From the cell containing the given text, extract its center point as (X, Y) coordinate. 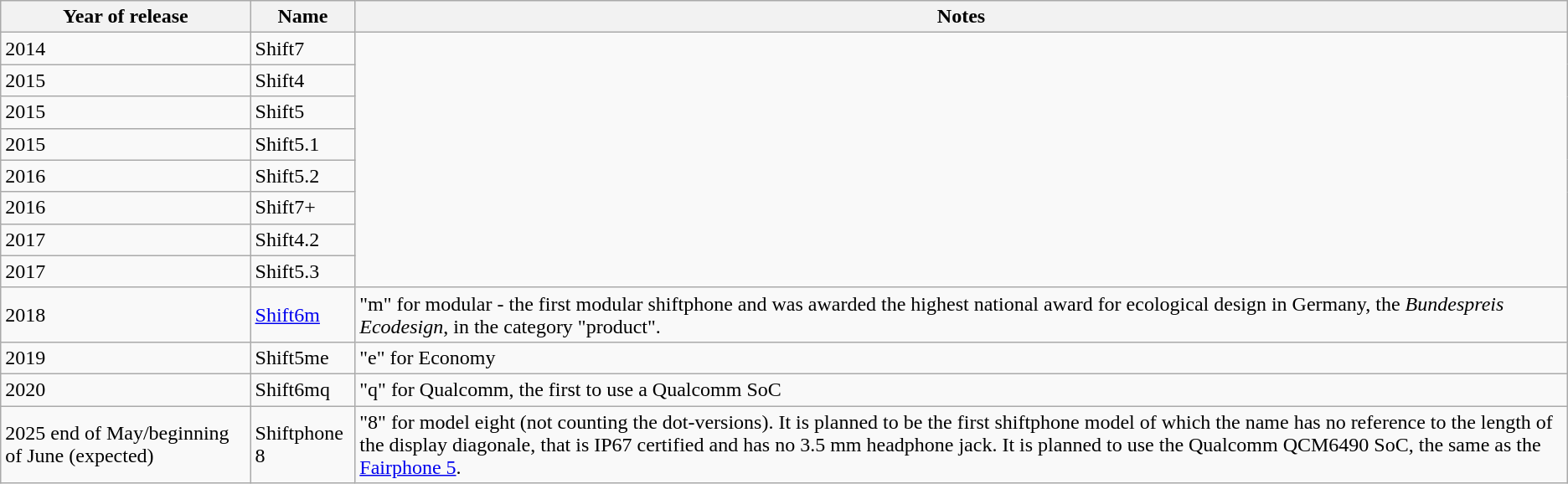
Notes (962, 17)
Shift7+ (303, 208)
2019 (126, 358)
2014 (126, 49)
Shift6m (303, 315)
Shift5.3 (303, 271)
Shift4 (303, 80)
Shift4.2 (303, 239)
Shift6mq (303, 389)
2018 (126, 315)
Shift5.2 (303, 176)
"q" for Qualcomm, the first to use a Qualcomm SoC (962, 389)
Shift7 (303, 49)
Shift5 (303, 112)
Shiftphone 8 (303, 444)
Shift5.1 (303, 144)
"e" for Economy (962, 358)
2025 end of May/beginning of June (expected) (126, 444)
Shift5me (303, 358)
2020 (126, 389)
Year of release (126, 17)
Name (303, 17)
